From the cell containing the given text, extract its center point as [X, Y] coordinate. 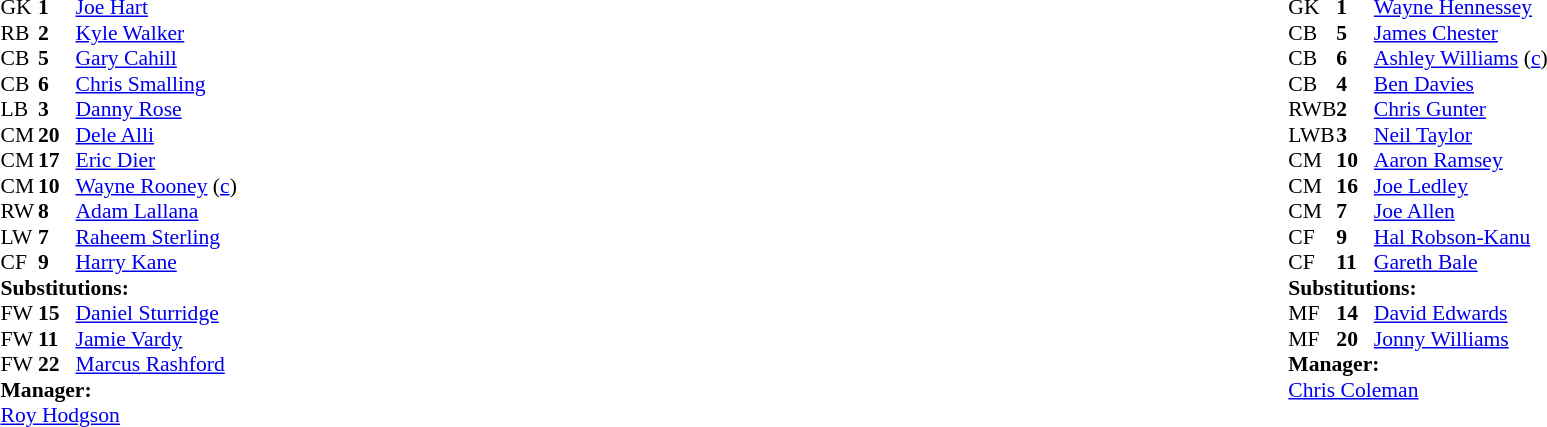
Kyle Walker [156, 33]
Adam Lallana [156, 211]
Chris Coleman [1418, 390]
16 [1355, 186]
RW [19, 211]
14 [1355, 313]
RB [19, 33]
LWB [1312, 135]
Gary Cahill [156, 59]
Raheem Sterling [156, 237]
15 [57, 313]
Harry Kane [156, 263]
Chris Smalling [156, 84]
LB [19, 109]
8 [57, 211]
17 [57, 161]
Jamie Vardy [156, 339]
Dele Alli [156, 135]
RWB [1312, 109]
Marcus Rashford [156, 365]
Wayne Rooney (c) [156, 186]
Danny Rose [156, 109]
LW [19, 237]
4 [1355, 84]
Daniel Sturridge [156, 313]
Eric Dier [156, 161]
22 [57, 365]
